From the cell containing the given text, extract its center point as (X, Y) coordinate. 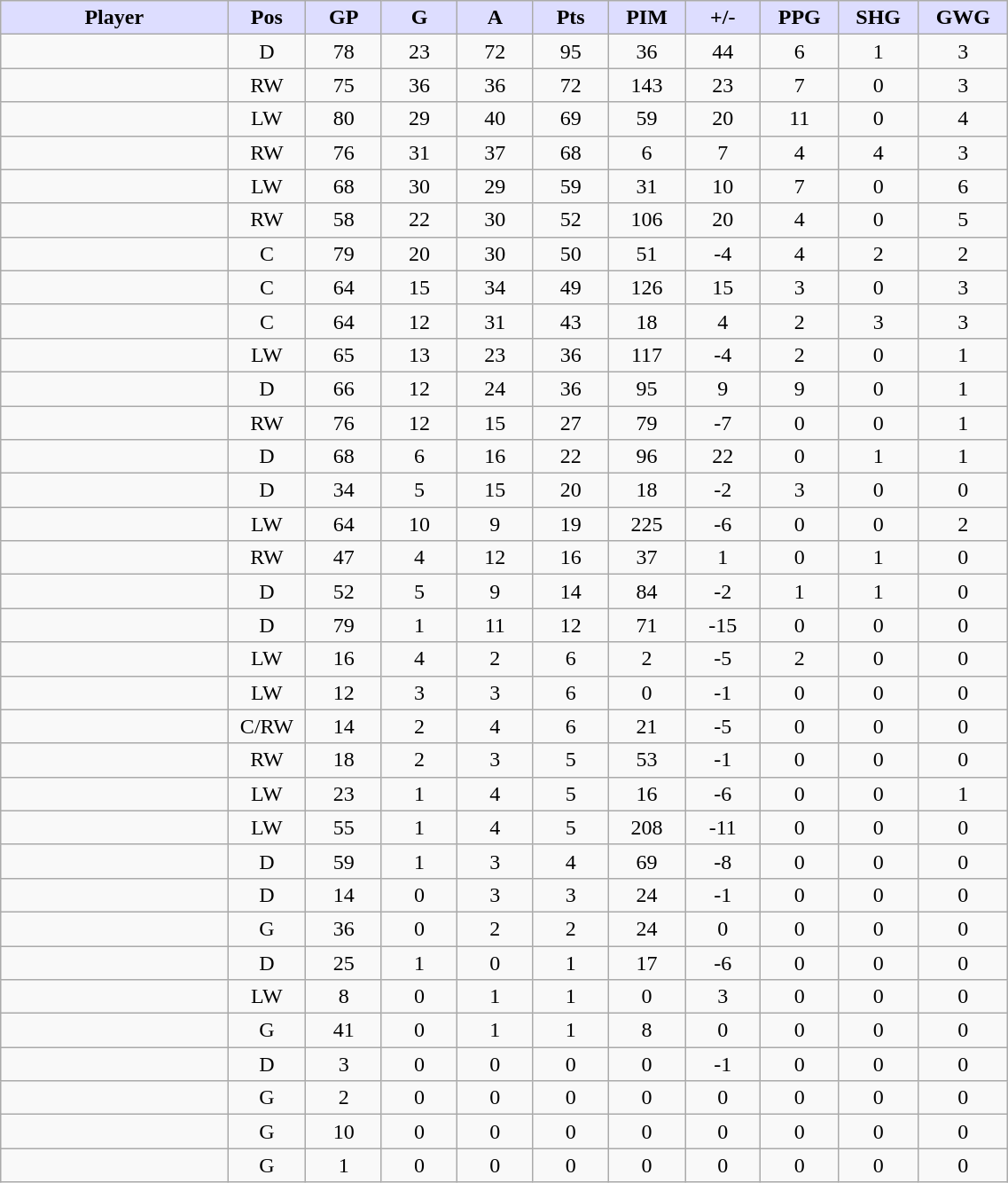
84 (646, 591)
71 (646, 625)
27 (571, 423)
25 (344, 962)
208 (646, 827)
75 (344, 85)
PPG (800, 18)
PIM (646, 18)
Pos (267, 18)
44 (723, 51)
55 (344, 827)
50 (571, 254)
80 (344, 119)
-11 (723, 827)
106 (646, 220)
53 (646, 760)
51 (646, 254)
43 (571, 321)
GWG (963, 18)
17 (646, 962)
126 (646, 287)
78 (344, 51)
C/RW (267, 726)
49 (571, 287)
225 (646, 524)
-7 (723, 423)
96 (646, 457)
19 (571, 524)
66 (344, 388)
13 (418, 355)
41 (344, 1030)
143 (646, 85)
58 (344, 220)
-8 (723, 861)
Player (114, 18)
SHG (879, 18)
21 (646, 726)
-15 (723, 625)
65 (344, 355)
GP (344, 18)
Pts (571, 18)
A (495, 18)
40 (495, 119)
117 (646, 355)
47 (344, 558)
+/- (723, 18)
